Pinpoint the cell where the given text exists, returning its [x, y] midpoint coordinate. 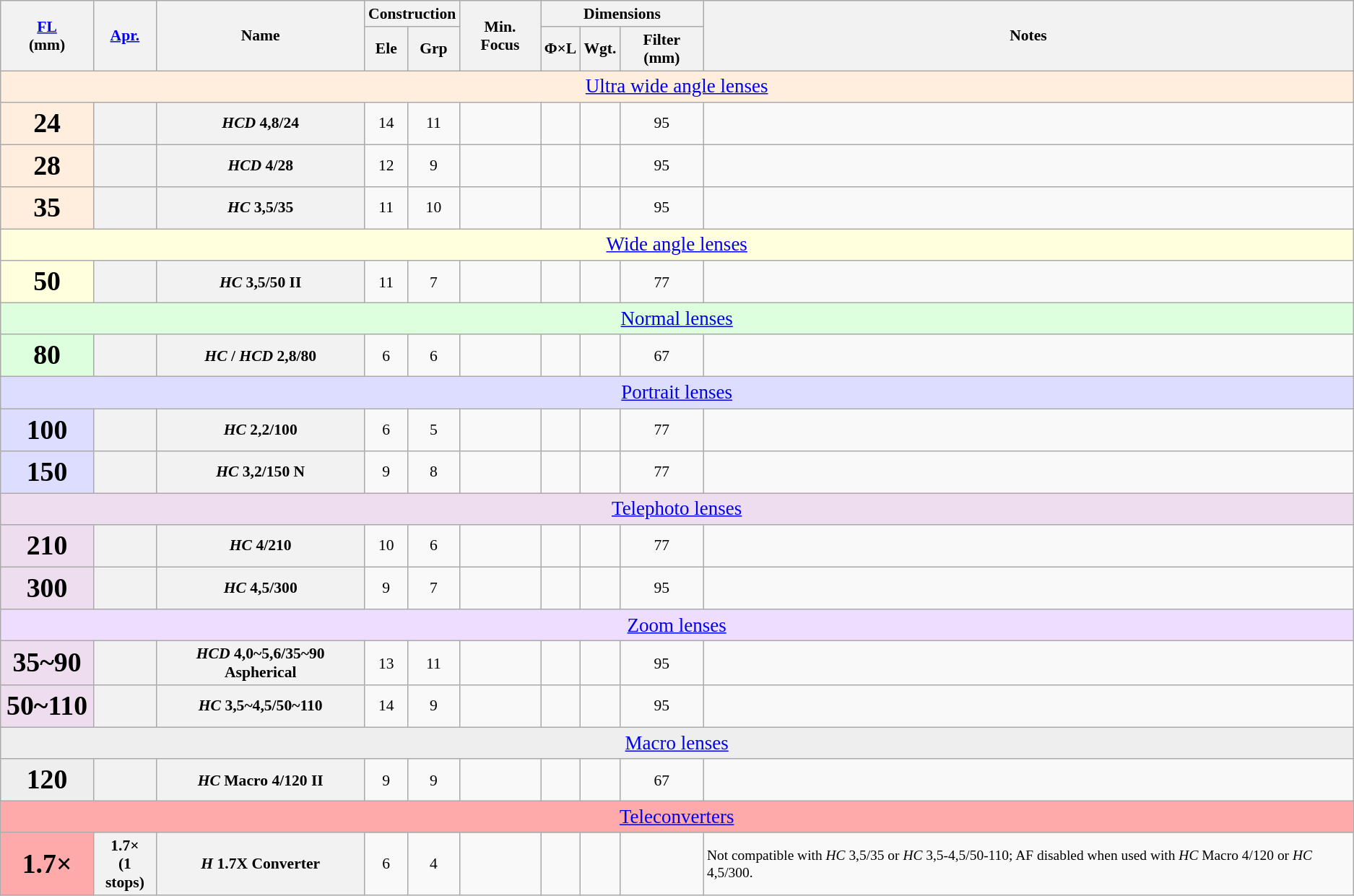
4 [433, 865]
120 [48, 780]
Teleconverters [677, 817]
HC 3,5/50 II [260, 282]
28 [48, 166]
Construction [412, 14]
Not compatible with HC 3,5/35 or HC 3,5-4,5/50-110; AF disabled when used with HC Macro 4/120 or HC 4,5/300. [1028, 865]
Apr. [124, 36]
1.7× [48, 865]
35~90 [48, 663]
HCD 4/28 [260, 166]
FL(mm) [48, 36]
35 [48, 208]
Ele [386, 49]
HC 3,2/150 N [260, 472]
Macro lenses [677, 744]
HC 4/210 [260, 546]
80 [48, 357]
Normal lenses [677, 319]
300 [48, 589]
HC Macro 4/120 II [260, 780]
Ultra wide angle lenses [677, 87]
HC 3,5~4,5/50~110 [260, 706]
Telephoto lenses [677, 509]
H 1.7X Converter [260, 865]
HC 4,5/300 [260, 589]
1.7×(1 stops) [124, 865]
50~110 [48, 706]
50 [48, 282]
Min. Focus [500, 36]
Filter (mm) [661, 49]
210 [48, 546]
24 [48, 124]
Dimensions [622, 14]
Wgt. [599, 49]
Wide angle lenses [677, 245]
12 [386, 166]
Name [260, 36]
HC 2,2/100 [260, 430]
Zoom lenses [677, 625]
HC 3,5/35 [260, 208]
5 [433, 430]
Grp [433, 49]
100 [48, 430]
HC / HCD 2,8/80 [260, 357]
150 [48, 472]
Portrait lenses [677, 393]
HCD 4,0~5,6/35~90 Aspherical [260, 663]
Notes [1028, 36]
13 [386, 663]
Φ×L [560, 49]
8 [433, 472]
HCD 4,8/24 [260, 124]
